Find where the given text appears and provide that cell's center as [x, y] coordinate. 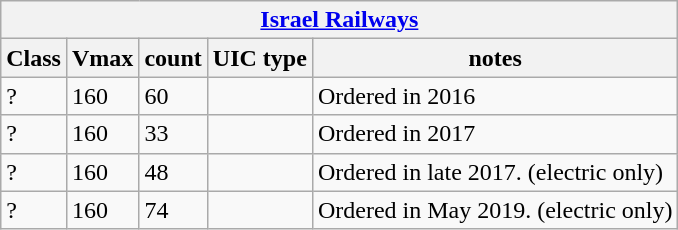
Ordered in May 2019. (electric only) [495, 210]
Israel Railways [340, 20]
60 [173, 96]
UIC type [260, 58]
Class [34, 58]
Ordered in 2017 [495, 134]
48 [173, 172]
74 [173, 210]
Ordered in 2016 [495, 96]
33 [173, 134]
count [173, 58]
notes [495, 58]
Ordered in late 2017. (electric only) [495, 172]
Vmax [102, 58]
